Scan for the cell matching the given text and deliver its (x, y) coordinate at center. 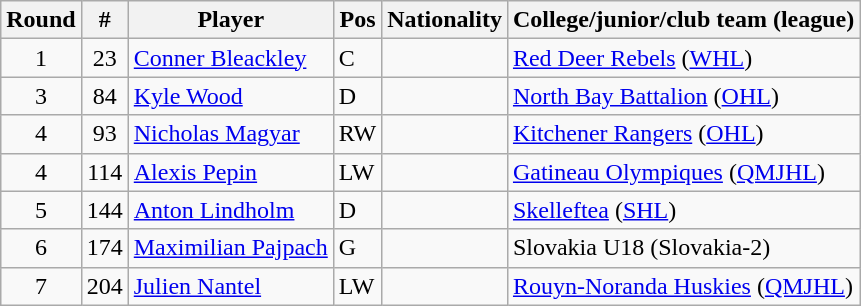
RW (357, 134)
Slovakia U18 (Slovakia-2) (683, 248)
Rouyn-Noranda Huskies (QMJHL) (683, 286)
144 (104, 210)
23 (104, 58)
# (104, 20)
C (357, 58)
204 (104, 286)
84 (104, 96)
College/junior/club team (league) (683, 20)
Red Deer Rebels (WHL) (683, 58)
Maximilian Pajpach (230, 248)
Conner Bleackley (230, 58)
North Bay Battalion (OHL) (683, 96)
Gatineau Olympiques (QMJHL) (683, 172)
7 (41, 286)
114 (104, 172)
5 (41, 210)
3 (41, 96)
Nicholas Magyar (230, 134)
Kyle Wood (230, 96)
93 (104, 134)
Round (41, 20)
Julien Nantel (230, 286)
Player (230, 20)
Pos (357, 20)
Nationality (445, 20)
1 (41, 58)
6 (41, 248)
G (357, 248)
Anton Lindholm (230, 210)
Skelleftea (SHL) (683, 210)
174 (104, 248)
Kitchener Rangers (OHL) (683, 134)
Alexis Pepin (230, 172)
